Output the [x, y] coordinate of the center of the cell containing the given text.  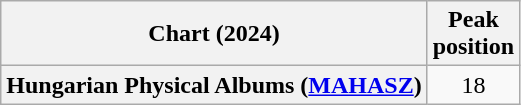
Hungarian Physical Albums (MAHASZ) [214, 85]
Peakposition [473, 34]
Chart (2024) [214, 34]
18 [473, 85]
